From the cell containing the given text, extract its center point as (X, Y) coordinate. 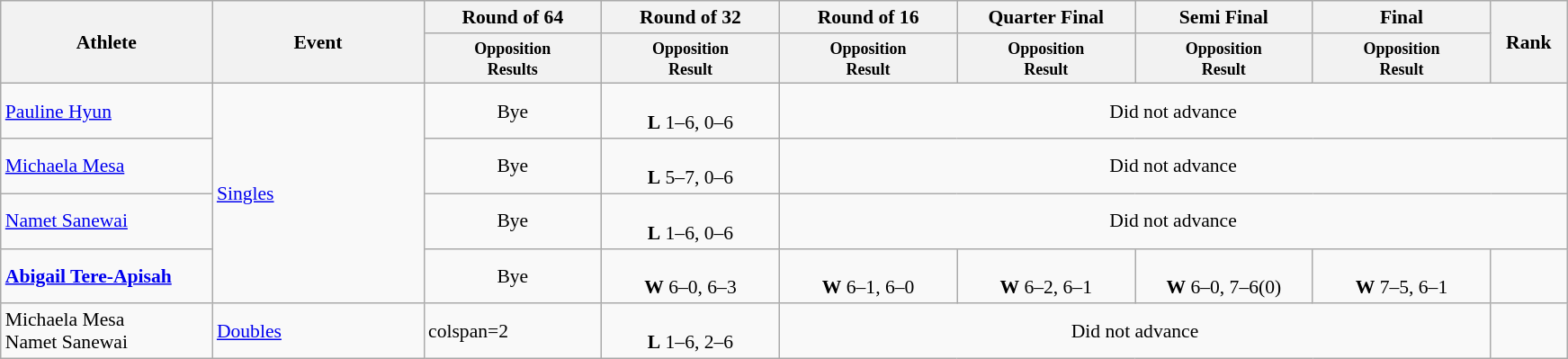
OppositionResults (513, 58)
Pauline Hyun (106, 112)
Singles (318, 193)
Final (1402, 17)
W 6–1, 6–0 (868, 275)
L 1–6, 2–6 (691, 331)
W 7–5, 6–1 (1402, 275)
Rank (1529, 42)
Round of 16 (868, 17)
L 5–7, 0–6 (691, 166)
Event (318, 42)
Round of 64 (513, 17)
Abigail Tere-Apisah (106, 275)
Quarter Final (1046, 17)
Round of 32 (691, 17)
W 6–2, 6–1 (1046, 275)
W 6–0, 7–6(0) (1224, 275)
colspan=2 (513, 331)
Semi Final (1224, 17)
Doubles (318, 331)
Namet Sanewai (106, 221)
Michaela MesaNamet Sanewai (106, 331)
W 6–0, 6–3 (691, 275)
Michaela Mesa (106, 166)
Athlete (106, 42)
